Locate the cell with the specified text and output its [X, Y] center coordinate. 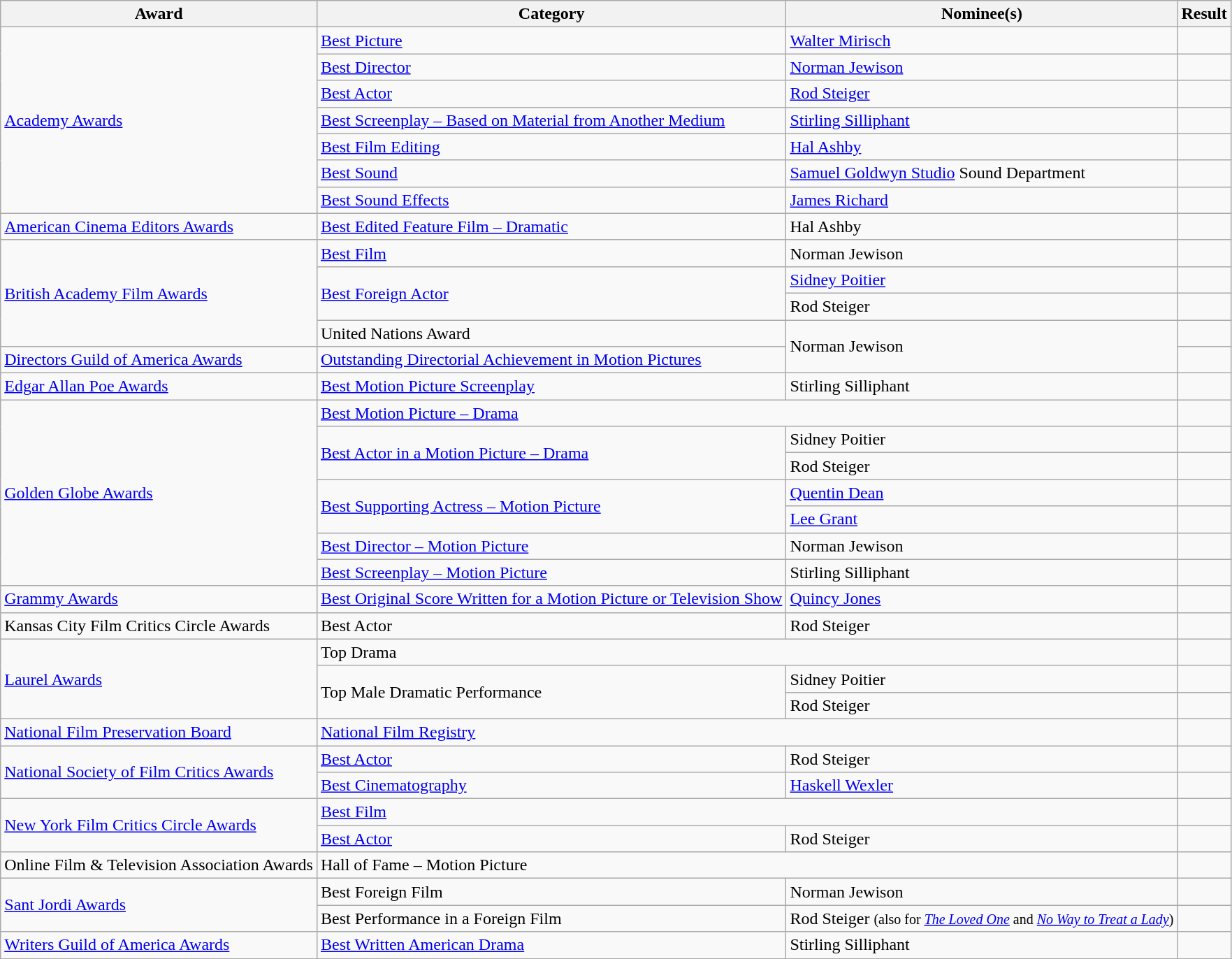
Outstanding Directorial Achievement in Motion Pictures [551, 360]
Nominee(s) [982, 14]
Best Edited Feature Film – Dramatic [551, 226]
Grammy Awards [159, 599]
James Richard [982, 200]
Haskell Wexler [982, 786]
British Academy Film Awards [159, 293]
Best Director – Motion Picture [551, 546]
Quentin Dean [982, 493]
Golden Globe Awards [159, 493]
Best Written American Drama [551, 945]
Quincy Jones [982, 599]
Academy Awards [159, 120]
Edgar Allan Poe Awards [159, 387]
Best Sound Effects [551, 200]
Top Male Dramatic Performance [551, 692]
Best Screenplay – Motion Picture [551, 572]
Best Foreign Actor [551, 293]
National Film Registry [746, 732]
Best Motion Picture Screenplay [551, 387]
Best Actor in a Motion Picture – Drama [551, 453]
Result [1204, 14]
National Film Preservation Board [159, 732]
Samuel Goldwyn Studio Sound Department [982, 173]
Directors Guild of America Awards [159, 360]
Walter Mirisch [982, 41]
New York Film Critics Circle Awards [159, 825]
Best Picture [551, 41]
Laurel Awards [159, 679]
Kansas City Film Critics Circle Awards [159, 626]
Writers Guild of America Awards [159, 945]
Best Original Score Written for a Motion Picture or Television Show [551, 599]
National Society of Film Critics Awards [159, 772]
Best Film Editing [551, 147]
Best Motion Picture – Drama [746, 413]
Best Cinematography [551, 786]
Top Drama [746, 652]
Best Performance in a Foreign Film [551, 918]
Rod Steiger (also for The Loved One and No Way to Treat a Lady) [982, 918]
Hall of Fame – Motion Picture [746, 865]
Category [551, 14]
Lee Grant [982, 519]
Best Director [551, 67]
Best Foreign Film [551, 892]
Sant Jordi Awards [159, 905]
American Cinema Editors Awards [159, 226]
United Nations Award [551, 333]
Award [159, 14]
Best Screenplay – Based on Material from Another Medium [551, 120]
Online Film & Television Association Awards [159, 865]
Best Supporting Actress – Motion Picture [551, 506]
Best Sound [551, 173]
